Return the (X, Y) coordinate for the center point of the cell that contains the specified text.  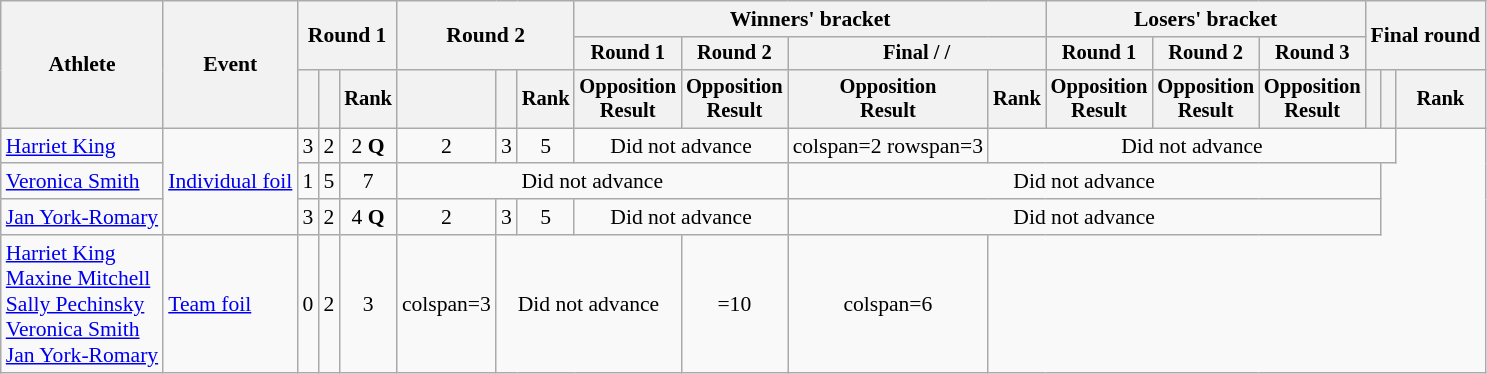
colspan=6 (888, 304)
Harriet King (82, 146)
Winners' bracket (810, 19)
colspan=2 rowspan=3 (888, 146)
Round 3 (1312, 54)
Individual foil (230, 182)
Final round (1426, 36)
=10 (734, 304)
Athlete (82, 64)
Harriet KingMaxine MitchellSally PechinskyVeronica SmithJan York-Romary (82, 304)
7 (368, 182)
Losers' bracket (1206, 19)
Final / / (917, 54)
Jan York-Romary (82, 217)
0 (308, 304)
Team foil (230, 304)
colspan=3 (446, 304)
2 Q (368, 146)
4 Q (368, 217)
Veronica Smith (82, 182)
1 (308, 182)
Event (230, 64)
